Detect which cell encompasses the target text, then output its [X, Y] center coordinate. 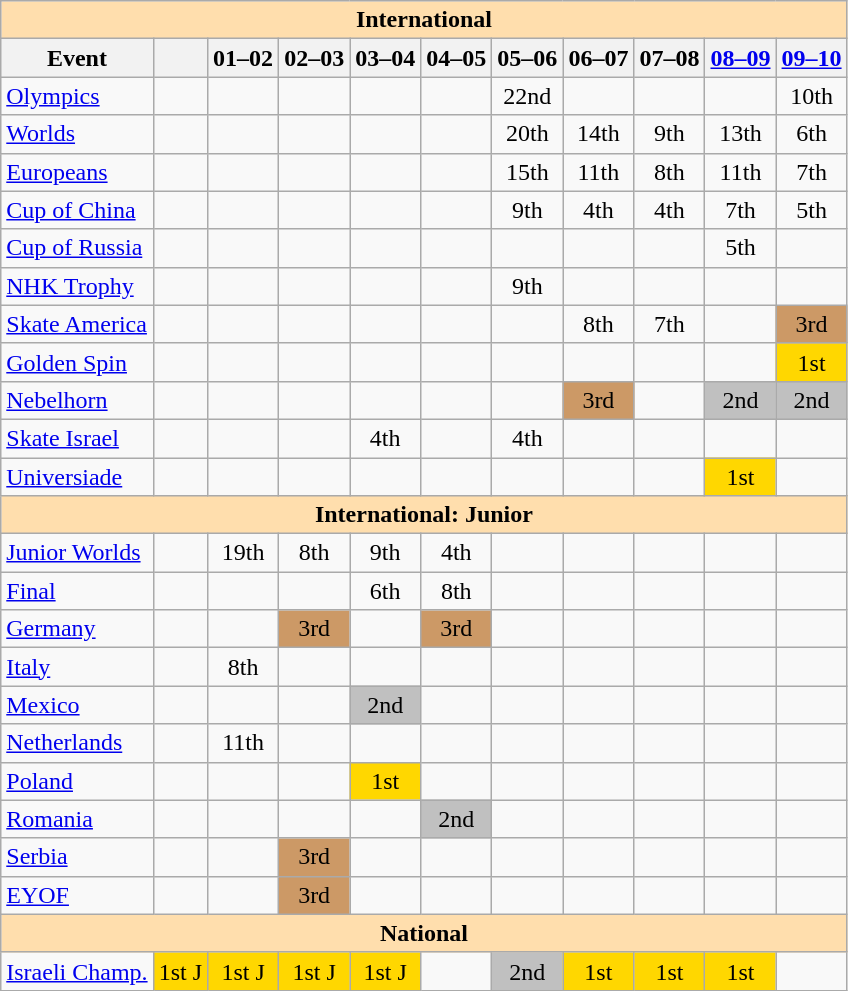
Cup of Russia [77, 248]
14th [598, 134]
10th [812, 96]
Romania [77, 819]
International: Junior [424, 515]
EYOF [77, 895]
Worlds [77, 134]
01–02 [244, 58]
International [424, 20]
20th [528, 134]
Italy [77, 667]
Event [77, 58]
13th [740, 134]
Skate America [77, 324]
08–09 [740, 58]
22nd [528, 96]
Nebelhorn [77, 400]
19th [244, 553]
15th [528, 172]
04–05 [456, 58]
03–04 [386, 58]
Universiade [77, 477]
Cup of China [77, 210]
Mexico [77, 705]
Golden Spin [77, 362]
Skate Israel [77, 438]
Netherlands [77, 743]
09–10 [812, 58]
07–08 [670, 58]
Serbia [77, 857]
Olympics [77, 96]
Germany [77, 629]
05–06 [528, 58]
Final [77, 591]
Poland [77, 781]
Israeli Champ. [77, 971]
Junior Worlds [77, 553]
National [424, 933]
06–07 [598, 58]
02–03 [314, 58]
NHK Trophy [77, 286]
Europeans [77, 172]
